Pinpoint the cell where the given text exists, returning its [X, Y] midpoint coordinate. 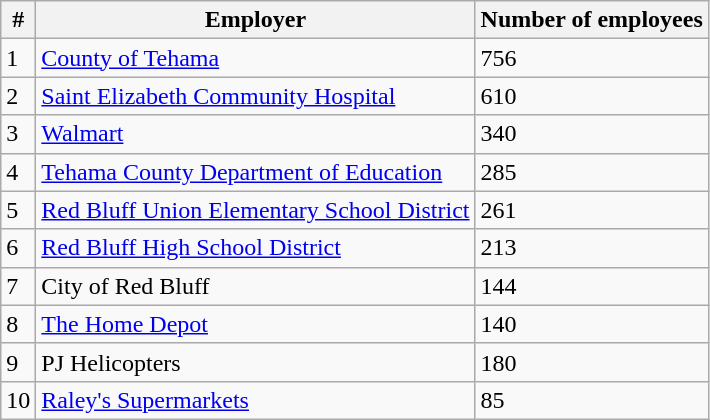
140 [592, 324]
85 [592, 400]
180 [592, 362]
6 [18, 248]
Employer [256, 20]
1 [18, 58]
The Home Depot [256, 324]
3 [18, 134]
144 [592, 286]
7 [18, 286]
City of Red Bluff [256, 286]
Walmart [256, 134]
Tehama County Department of Education [256, 172]
756 [592, 58]
5 [18, 210]
Red Bluff High School District [256, 248]
4 [18, 172]
9 [18, 362]
213 [592, 248]
Red Bluff Union Elementary School District [256, 210]
County of Tehama [256, 58]
610 [592, 96]
2 [18, 96]
PJ Helicopters [256, 362]
Number of employees [592, 20]
10 [18, 400]
# [18, 20]
261 [592, 210]
Raley's Supermarkets [256, 400]
285 [592, 172]
340 [592, 134]
8 [18, 324]
Saint Elizabeth Community Hospital [256, 96]
